From the cell containing the given text, extract its center point as (x, y) coordinate. 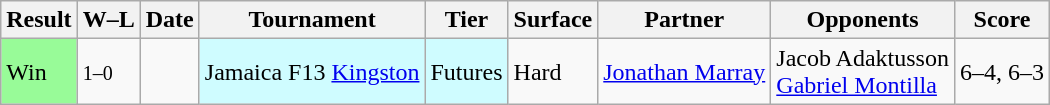
Partner (684, 20)
Futures (466, 72)
Win (39, 72)
Tier (466, 20)
Jacob Adaktusson Gabriel Montilla (863, 72)
Opponents (863, 20)
Jonathan Marray (684, 72)
6–4, 6–3 (1002, 72)
Tournament (312, 20)
Surface (553, 20)
1–0 (108, 72)
Date (170, 20)
Hard (553, 72)
Jamaica F13 Kingston (312, 72)
Score (1002, 20)
W–L (108, 20)
Result (39, 20)
